Search for the cell housing the specified text and yield its (X, Y) center coordinate. 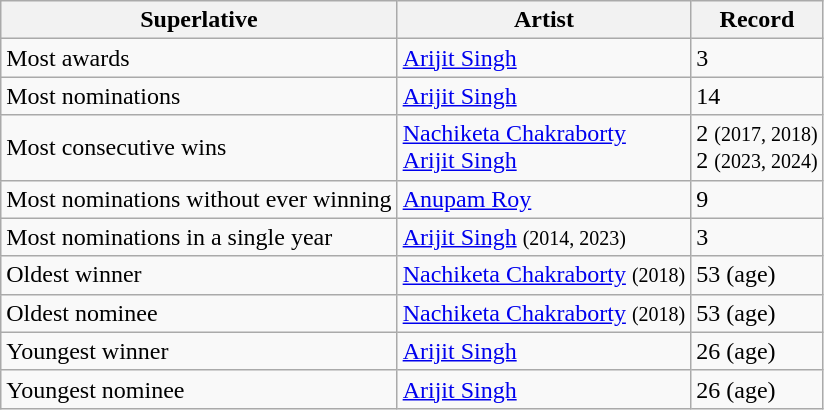
Oldest nominee (199, 313)
Record (757, 20)
Most awards (199, 58)
Youngest nominee (199, 389)
Most nominations without ever winning (199, 199)
Most nominations in a single year (199, 237)
Most consecutive wins (199, 148)
14 (757, 96)
Nachiketa ChakrabortyArijit Singh (544, 148)
2 (2017, 2018)2 (2023, 2024) (757, 148)
9 (757, 199)
Youngest winner (199, 351)
Superlative (199, 20)
Anupam Roy (544, 199)
Artist (544, 20)
Arijit Singh (2014, 2023) (544, 237)
Oldest winner (199, 275)
Most nominations (199, 96)
